Provide the [X, Y] coordinate of the cell's center where the given text is located.  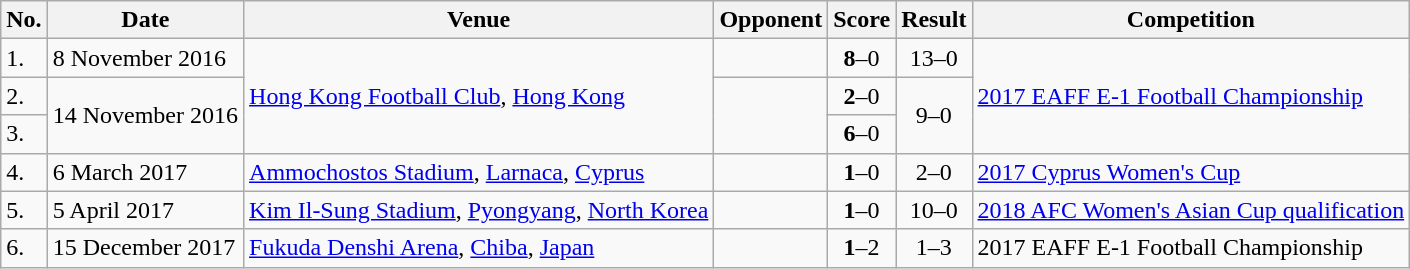
8 November 2016 [145, 58]
3. [24, 134]
Fukuda Denshi Arena, Chiba, Japan [479, 248]
10–0 [934, 210]
8–0 [862, 58]
5. [24, 210]
Kim Il-Sung Stadium, Pyongyang, North Korea [479, 210]
Score [862, 20]
13–0 [934, 58]
Opponent [771, 20]
6 March 2017 [145, 172]
No. [24, 20]
Venue [479, 20]
2. [24, 96]
1. [24, 58]
6. [24, 248]
Result [934, 20]
1–3 [934, 248]
15 December 2017 [145, 248]
Hong Kong Football Club, Hong Kong [479, 96]
5 April 2017 [145, 210]
Competition [1191, 20]
9–0 [934, 115]
4. [24, 172]
Date [145, 20]
Ammochostos Stadium, Larnaca, Cyprus [479, 172]
6–0 [862, 134]
2017 Cyprus Women's Cup [1191, 172]
14 November 2016 [145, 115]
2018 AFC Women's Asian Cup qualification [1191, 210]
1–2 [862, 248]
